Return (x, y) of the center of cell containing provided text 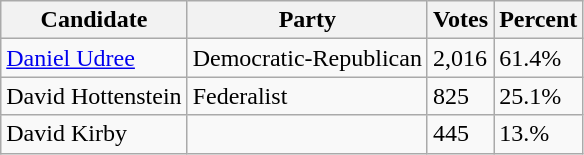
61.4% (538, 58)
2,016 (460, 58)
13.% (538, 134)
Candidate (94, 20)
Daniel Udree (94, 58)
825 (460, 96)
Party (307, 20)
Democratic-Republican (307, 58)
25.1% (538, 96)
Percent (538, 20)
Federalist (307, 96)
David Hottenstein (94, 96)
Votes (460, 20)
David Kirby (94, 134)
445 (460, 134)
